From the cell containing the given text, extract its center point as (X, Y) coordinate. 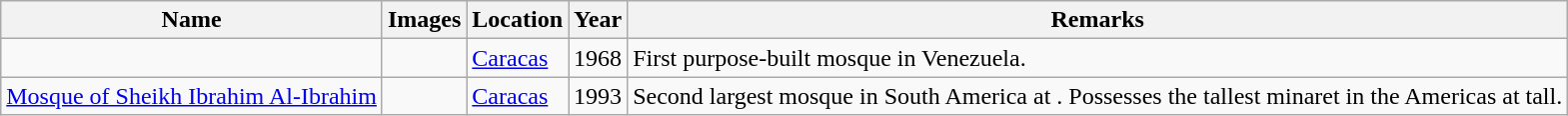
Mosque of Sheikh Ibrahim Al-Ibrahim (192, 96)
1993 (598, 96)
Remarks (1097, 20)
Second largest mosque in South America at . Possesses the tallest minaret in the Americas at tall. (1097, 96)
Year (598, 20)
1968 (598, 58)
Images (424, 20)
First purpose-built mosque in Venezuela. (1097, 58)
Name (192, 20)
Location (518, 20)
